Return the (x, y) coordinate for the center point of the cell that contains the specified text.  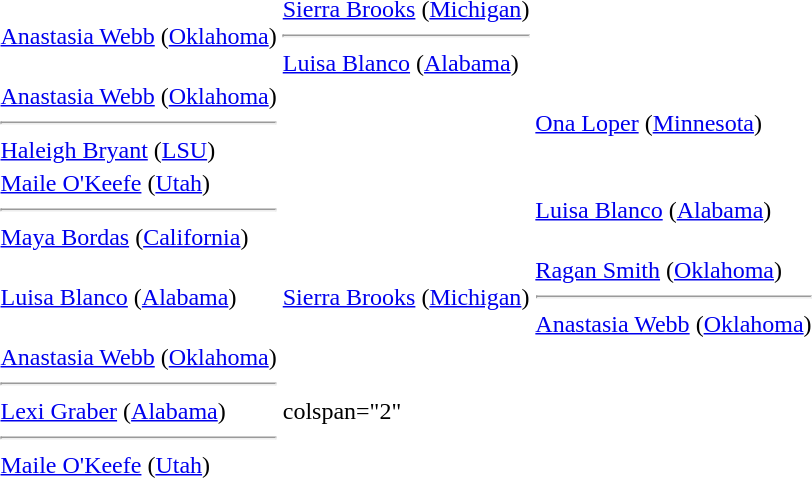
Sierra Brooks (Michigan) (406, 297)
